For the text-containing cell, return its midpoint in [X, Y] coordinate format. 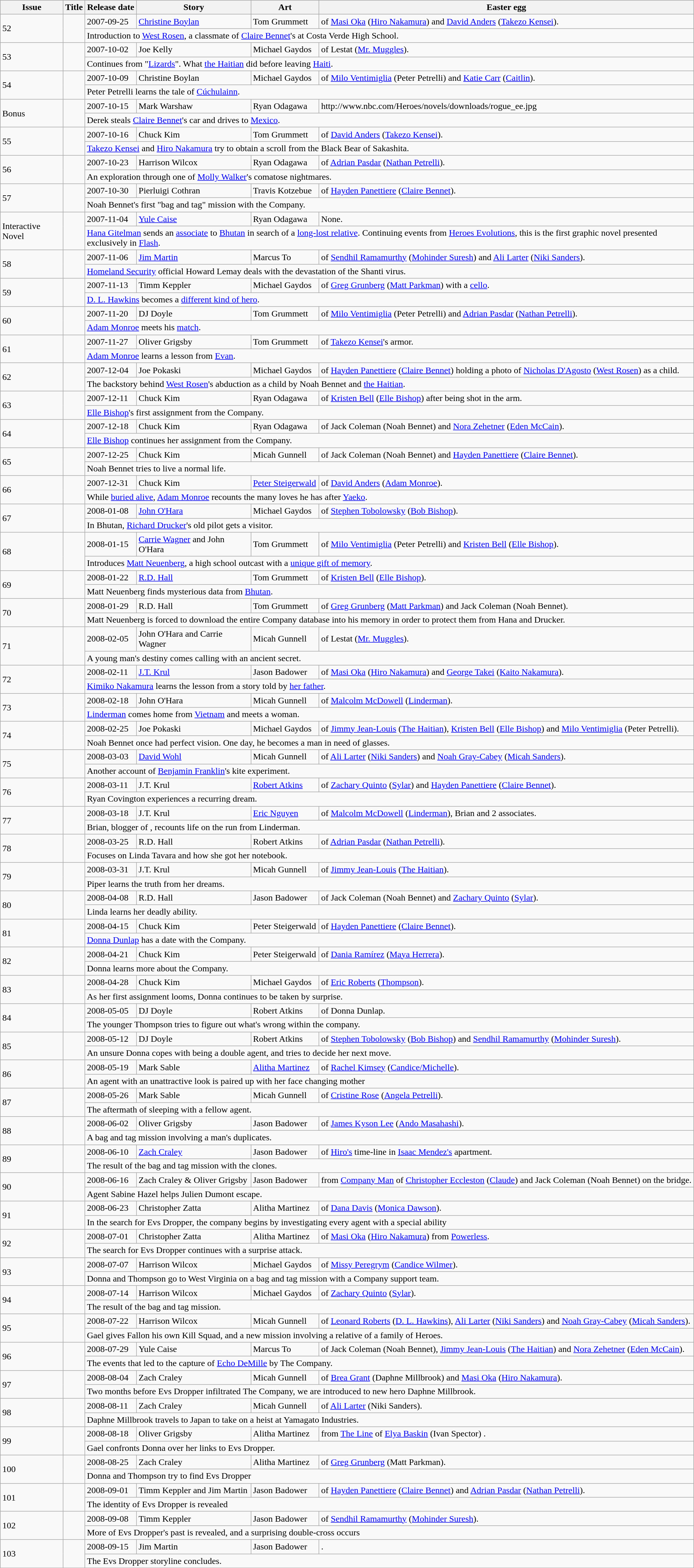
68 [32, 551]
88 [32, 1131]
of Brea Grant (Daphne Millbrook) and Masi Oka (Hiro Nakamura). [506, 1378]
90 [32, 1187]
http://www.nbc.com/Heroes/novels/downloads/rogue_ee.jpg [506, 106]
2007-10-30 [110, 191]
83 [32, 989]
of Greg Grunberg (Matt Parkman) with a cello. [506, 285]
84 [32, 1018]
Another account of Benjamin Franklin's kite experiment. [389, 771]
2008-09-01 [110, 1490]
2008-05-12 [110, 1039]
2008-03-03 [110, 757]
91 [32, 1215]
Elle Bishop continues her assignment from the Company. [389, 441]
2008-07-22 [110, 1321]
An agent with an unattractive look is paired up with her face changing mother [389, 1081]
Donna learns more about the Company. [389, 968]
The backstory behind West Rosen's abduction as a child by Noah Bennet and the Haitian. [389, 384]
Mark Warshaw [194, 106]
2007-12-04 [110, 370]
74 [32, 736]
2008-04-08 [110, 898]
62 [32, 377]
2008-06-16 [110, 1180]
The identity of Evs Dropper is revealed [389, 1504]
Carrie Wagner and John O'Hara [194, 544]
of Jack Coleman (Noah Bennet) and Nora Zehetner (Eden McCain). [506, 427]
2007-11-20 [110, 314]
79 [32, 876]
The search for Evs Dropper continues with a surprise attack. [389, 1250]
Noah Bennet's first "bag and tag" mission with the Company. [389, 205]
2008-01-22 [110, 577]
D. L. Hawkins becomes a different kind of hero. [389, 299]
. [506, 1547]
of Donna Dunlap. [506, 1011]
Takezo Kensei and Hiro Nakamura try to obtain a scroll from the Black Bear of Sakashita. [389, 148]
81 [32, 933]
2008-05-19 [110, 1067]
94 [32, 1300]
from Company Man of Christopher Eccleston (Claude) and Jack Coleman (Noah Bennet) on the bridge. [506, 1180]
2007-12-18 [110, 427]
80 [32, 905]
2008-04-15 [110, 926]
2007-11-06 [110, 257]
85 [32, 1046]
87 [32, 1102]
2007-12-25 [110, 455]
The aftermath of sleeping with a fellow agent. [389, 1109]
Adam Monroe meets his match. [389, 328]
Issue [32, 7]
102 [32, 1525]
75 [32, 764]
63 [32, 405]
Linderman comes home from Vietnam and meets a woman. [389, 715]
The younger Thompson tries to figure out what's wrong within the company. [389, 1025]
In the search for Evs Dropper, the company begins by investigating every agent with a special ability [389, 1222]
2008-08-18 [110, 1434]
Introduction to West Rosen, a classmate of Claire Bennet's at Costa Verde High School. [389, 36]
101 [32, 1497]
of Rachel Kimsey (Candice/Michelle). [506, 1067]
Derek steals Claire Bennet's car and drives to Mexico. [389, 120]
of Zachary Quinto (Sylar) and Hayden Panettiere (Claire Bennet). [506, 785]
of Jack Coleman (Noah Bennet) and Zachary Quinto (Sylar). [506, 898]
2008-07-29 [110, 1349]
Linda learns her deadly ability. [389, 912]
of David Anders (Adam Monroe). [506, 483]
Story [194, 7]
of Jimmy Jean-Louis (The Haitian), Kristen Bell (Elle Bishop) and Milo Ventimiglia (Peter Petrelli). [506, 729]
61 [32, 349]
71 [32, 646]
2008-02-18 [110, 700]
Release date [110, 7]
Daphne Millbrook travels to Japan to take on a heist at Yamagato Industries. [389, 1420]
2008-07-01 [110, 1236]
72 [32, 679]
77 [32, 820]
2007-10-02 [110, 50]
of Stephen Tobolowsky (Bob Bishop) and Sendhil Ramamurthy (Mohinder Suresh). [506, 1039]
100 [32, 1469]
2008-02-11 [110, 672]
of Kristen Bell (Elle Bishop) after being shot in the arm. [506, 398]
Gael confronts Donna over her links to Evs Dropper. [389, 1448]
96 [32, 1356]
2008-03-11 [110, 785]
Gael gives Fallon his own Kill Squad, and a new mission involving a relative of a family of Heroes. [389, 1335]
of Eric Roberts (Thompson). [506, 982]
Peter Petrelli learns the tale of Cúchulainn. [389, 92]
from The Line of Elya Baskin (Ivan Spector) . [506, 1434]
54 [32, 85]
Matt Neuenberg finds mysterious data from Bhutan. [389, 591]
of Stephen Tobolowsky (Bob Bishop). [506, 511]
2007-09-25 [110, 21]
of Ali Larter (Niki Sanders). [506, 1406]
John O'Hara and Carrie Wagner [194, 639]
Donna and Thompson go to West Virginia on a bag and tag mission with a Company support team. [389, 1279]
of Greg Grunberg (Matt Parkman) and Jack Coleman (Noah Bennet). [506, 606]
2008-09-15 [110, 1547]
Pierluigi Cothran [194, 191]
An exploration through one of Molly Walker's comatose nightmares. [389, 177]
2007-12-31 [110, 483]
David Wohl [194, 757]
2008-03-25 [110, 841]
In Bhutan, Richard Drucker's old pilot gets a visitor. [389, 525]
Ryan Covington experiences a recurring dream. [389, 799]
of Greg Grunberg (Matt Parkman). [506, 1462]
Piper learns the truth from her dreams. [389, 884]
Zach Craley & Oliver Grigsby [194, 1180]
Joe Kelly [194, 50]
Eric Nguyen [285, 813]
2008-07-14 [110, 1293]
of Masi Oka (Hiro Nakamura) and George Takei (Kaito Nakamura). [506, 672]
2008-01-29 [110, 606]
2008-04-28 [110, 982]
64 [32, 434]
of Takezo Kensei's armor. [506, 342]
of Cristine Rose (Angela Petrelli). [506, 1095]
2008-08-25 [110, 1462]
67 [32, 518]
86 [32, 1074]
of Zachary Quinto (Sylar). [506, 1293]
The result of the bag and tag mission. [389, 1307]
2007-11-13 [110, 285]
53 [32, 57]
of Hayden Panettiere (Claire Bennet) and Adrian Pasdar (Nathan Petrelli). [506, 1490]
Bonus [32, 113]
of Malcolm McDowell (Linderman), Brian and 2 associates. [506, 813]
A young man's destiny comes calling with an ancient secret. [389, 658]
59 [32, 292]
56 [32, 169]
78 [32, 848]
93 [32, 1272]
65 [32, 462]
of James Kyson Lee (Ando Masahashi). [506, 1124]
2008-04-21 [110, 954]
Noah Bennet once had perfect vision. One day, he becomes a man in need of glasses. [389, 743]
2008-03-31 [110, 869]
of Kristen Bell (Elle Bishop). [506, 577]
of Milo Ventimiglia (Peter Petrelli) and Kristen Bell (Elle Bishop). [506, 544]
of Dana Davis (Monica Dawson). [506, 1208]
2008-08-04 [110, 1378]
of Milo Ventimiglia (Peter Petrelli) and Katie Carr (Caitlin). [506, 78]
Two months before Evs Dropper infiltrated The Company, we are introduced to new hero Daphne Millbrook. [389, 1392]
Agent Sabine Hazel helps Julien Dumont escape. [389, 1194]
2008-07-07 [110, 1264]
66 [32, 490]
of Sendhil Ramamurthy (Mohinder Suresh) and Ali Larter (Niki Sanders). [506, 257]
Noah Bennet tries to live a normal life. [389, 469]
103 [32, 1554]
of Missy Peregrym (Candice Wilmer). [506, 1264]
of Ali Larter (Niki Sanders) and Noah Gray-Cabey (Micah Sanders). [506, 757]
Timm Keppler and Jim Martin [194, 1490]
2008-01-08 [110, 511]
2008-05-05 [110, 1011]
82 [32, 961]
97 [32, 1385]
Donna Dunlap has a date with the Company. [389, 940]
60 [32, 321]
2008-06-23 [110, 1208]
A bag and tag mission involving a man's duplicates. [389, 1138]
2008-06-10 [110, 1152]
98 [32, 1413]
The result of the bag and tag mission with the clones. [389, 1166]
More of Evs Dropper's past is revealed, and a surprising double-cross occurs [389, 1532]
2007-11-04 [110, 219]
Interactive Novel [32, 231]
As her first assignment looms, Donna continues to be taken by surprise. [389, 997]
2007-10-15 [110, 106]
2007-10-16 [110, 134]
57 [32, 198]
Travis Kotzebue [285, 191]
2007-11-27 [110, 342]
Brian, blogger of , recounts life on the run from Linderman. [389, 827]
Donna and Thompson try to find Evs Dropper [389, 1476]
Matt Neuenberg is forced to download the entire Company database into his memory in order to protect them from Hana and Drucker. [389, 620]
2007-10-09 [110, 78]
2008-05-26 [110, 1095]
55 [32, 141]
of Hiro's time-line in Isaac Mendez's apartment. [506, 1152]
of Milo Ventimiglia (Peter Petrelli) and Adrian Pasdar (Nathan Petrelli). [506, 314]
2008-01-15 [110, 544]
2008-02-25 [110, 729]
2008-08-11 [110, 1406]
The Evs Dropper storyline concludes. [389, 1561]
58 [32, 264]
92 [32, 1243]
2007-12-11 [110, 398]
of Jimmy Jean-Louis (The Haitian). [506, 869]
73 [32, 707]
An unsure Donna copes with being a double agent, and tries to decide her next move. [389, 1053]
of Sendhil Ramamurthy (Mohinder Suresh). [506, 1518]
69 [32, 584]
76 [32, 792]
2008-09-08 [110, 1518]
Elle Bishop's first assignment from the Company. [389, 412]
2008-03-18 [110, 813]
Kimiko Nakamura learns the lesson from a story told by her father. [389, 686]
70 [32, 613]
Introduces Matt Neuenberg, a high school outcast with a unique gift of memory. [389, 563]
Art [285, 7]
of David Anders (Takezo Kensei). [506, 134]
2008-02-05 [110, 639]
Focuses on Linda Tavara and how she got her notebook. [389, 855]
52 [32, 29]
of Malcolm McDowell (Linderman). [506, 700]
of Leonard Roberts (D. L. Hawkins), Ali Larter (Niki Sanders) and Noah Gray-Cabey (Micah Sanders). [506, 1321]
Easter egg [506, 7]
Continues from "Lizards". What the Haitian did before leaving Haiti. [389, 64]
None. [506, 219]
95 [32, 1328]
of Masi Oka (Hiro Nakamura) from Powerless. [506, 1236]
Title [74, 7]
Adam Monroe learns a lesson from Evan. [389, 356]
Homeland Security official Howard Lemay deals with the devastation of the Shanti virus. [389, 271]
89 [32, 1159]
of Jack Coleman (Noah Bennet), Jimmy Jean-Louis (The Haitian) and Nora Zehetner (Eden McCain). [506, 1349]
of Hayden Panettiere (Claire Bennet) holding a photo of Nicholas D'Agosto (West Rosen) as a child. [506, 370]
99 [32, 1441]
The events that led to the capture of Echo DeMille by The Company. [389, 1363]
2008-06-02 [110, 1124]
2007-10-23 [110, 162]
of Masi Oka (Hiro Nakamura) and David Anders (Takezo Kensei). [506, 21]
of Jack Coleman (Noah Bennet) and Hayden Panettiere (Claire Bennet). [506, 455]
While buried alive, Adam Monroe recounts the many loves he has after Yaeko. [389, 497]
of Dania Ramírez (Maya Herrera). [506, 954]
